Extract the [X, Y] coordinate from the center of the cell holding the provided text.  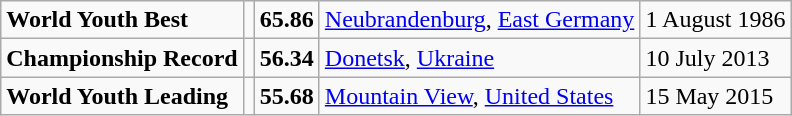
Championship Record [122, 58]
World Youth Leading [122, 96]
Donetsk, Ukraine [480, 58]
15 May 2015 [716, 96]
65.86 [286, 20]
Neubrandenburg, East Germany [480, 20]
Mountain View, United States [480, 96]
World Youth Best [122, 20]
10 July 2013 [716, 58]
55.68 [286, 96]
1 August 1986 [716, 20]
56.34 [286, 58]
